Locate the cell with the specified text and output its (x, y) center coordinate. 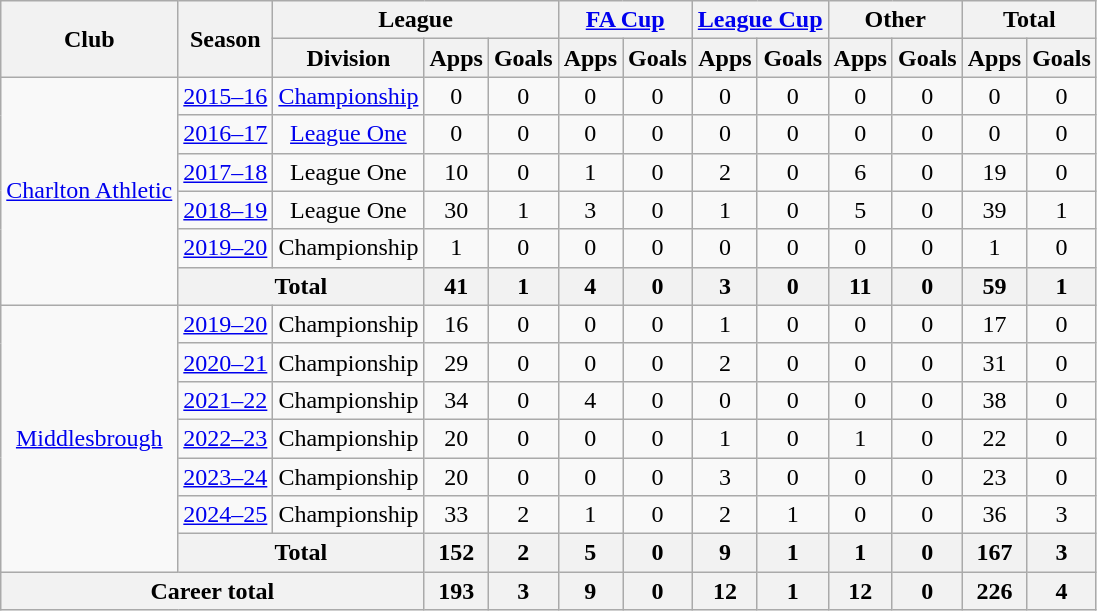
11 (860, 286)
2021–22 (226, 400)
2024–25 (226, 515)
16 (456, 324)
FA Cup (625, 20)
Season (226, 39)
Other (895, 20)
30 (456, 210)
17 (994, 324)
2018–19 (226, 210)
22 (994, 438)
167 (994, 553)
6 (860, 172)
2022–23 (226, 438)
2017–18 (226, 172)
41 (456, 286)
19 (994, 172)
2023–24 (226, 477)
23 (994, 477)
152 (456, 553)
226 (994, 591)
2015–16 (226, 96)
Club (90, 39)
33 (456, 515)
Division (348, 58)
Middlesbrough (90, 438)
34 (456, 400)
39 (994, 210)
38 (994, 400)
31 (994, 362)
29 (456, 362)
League (416, 20)
2020–21 (226, 362)
2016–17 (226, 134)
10 (456, 172)
Career total (212, 591)
Charlton Athletic (90, 191)
59 (994, 286)
League Cup (760, 20)
193 (456, 591)
36 (994, 515)
